Return the (x, y) coordinate for the center point of the cell that contains the specified text.  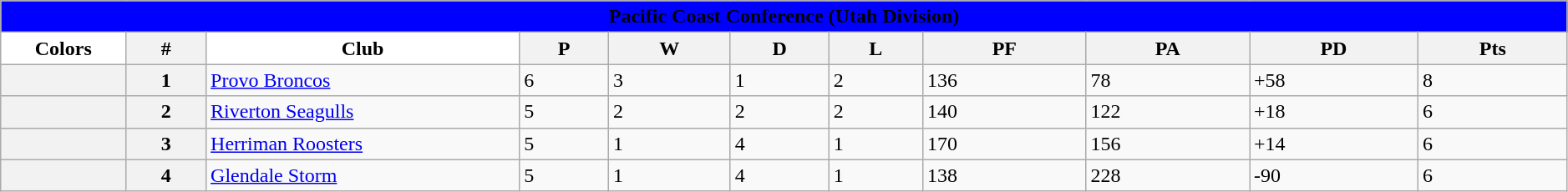
# (166, 48)
136 (1004, 80)
L (875, 48)
Pacific Coast Conference (Utah Division) (784, 17)
Pts (1492, 48)
PF (1004, 48)
Riverton Seagulls (363, 112)
-90 (1334, 175)
Club (363, 48)
156 (1168, 144)
W (670, 48)
Herriman Roosters (363, 144)
Glendale Storm (363, 175)
Colors (63, 48)
+18 (1334, 112)
170 (1004, 144)
78 (1168, 80)
+14 (1334, 144)
PD (1334, 48)
D (779, 48)
+58 (1334, 80)
138 (1004, 175)
PA (1168, 48)
8 (1492, 80)
P (565, 48)
122 (1168, 112)
140 (1004, 112)
Provo Broncos (363, 80)
228 (1168, 175)
